Locate the cell with the specified text and output its (X, Y) center coordinate. 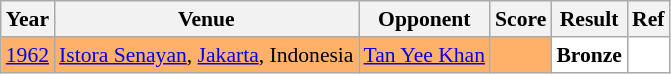
Year (28, 19)
Tan Yee Khan (425, 55)
Score (520, 19)
Result (589, 19)
1962 (28, 55)
Venue (206, 19)
Istora Senayan, Jakarta, Indonesia (206, 55)
Bronze (589, 55)
Ref (648, 19)
Opponent (425, 19)
